Detect which cell encompasses the target text, then output its (x, y) center coordinate. 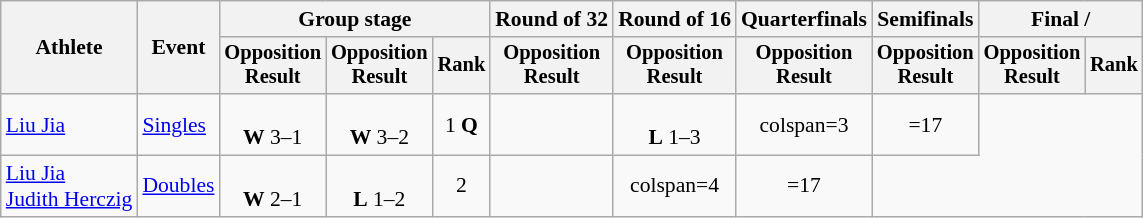
Event (178, 48)
W 3–1 (272, 124)
W 3–2 (380, 124)
colspan=3 (804, 124)
Round of 32 (552, 19)
L 1–2 (380, 186)
Round of 16 (674, 19)
Athlete (70, 48)
Liu Jia (70, 124)
Semifinals (926, 19)
Doubles (178, 186)
Singles (178, 124)
W 2–1 (272, 186)
Liu JiaJudith Herczig (70, 186)
1 Q (462, 124)
Final / (1061, 19)
2 (462, 186)
Quarterfinals (804, 19)
Group stage (354, 19)
L 1–3 (674, 124)
colspan=4 (674, 186)
